Capture the cell that displays the provided text and extract its (x, y) central coordinate. 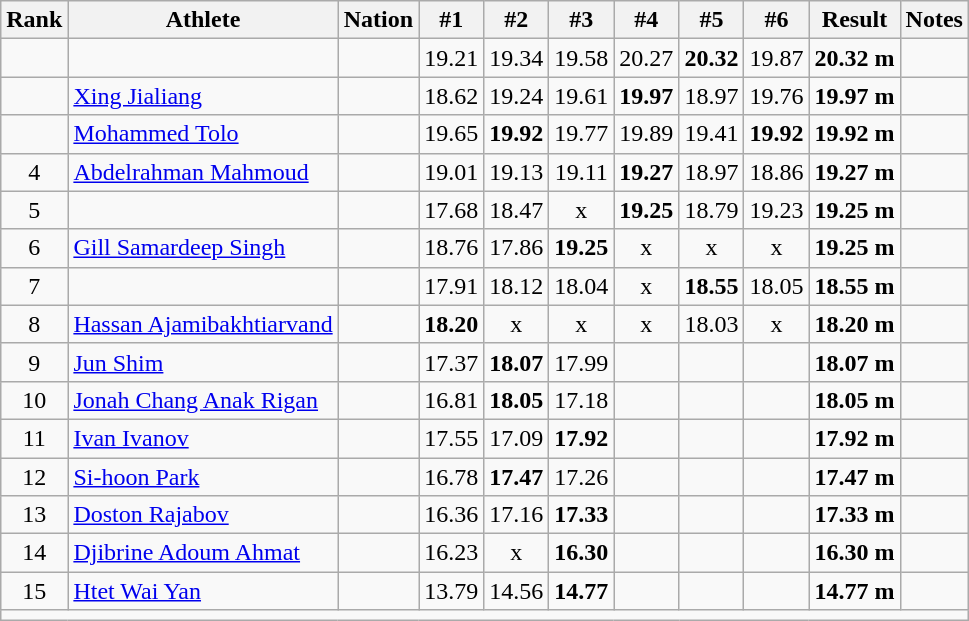
13.79 (452, 591)
Djibrine Adoum Ahmat (203, 553)
#4 (646, 20)
Athlete (203, 20)
5 (34, 210)
17.55 (452, 438)
14.77 m (854, 591)
19.77 (582, 134)
19.41 (712, 134)
16.30 m (854, 553)
18.03 (712, 324)
Jun Shim (203, 362)
18.76 (452, 248)
17.92 m (854, 438)
17.37 (452, 362)
19.65 (452, 134)
Gill Samardeep Singh (203, 248)
17.68 (452, 210)
Ivan Ivanov (203, 438)
18.04 (582, 286)
9 (34, 362)
Rank (34, 20)
Nation (378, 20)
18.20 m (854, 324)
18.12 (516, 286)
8 (34, 324)
#2 (516, 20)
17.18 (582, 400)
19.34 (516, 58)
Notes (934, 20)
18.07 m (854, 362)
20.32 (712, 58)
20.32 m (854, 58)
Abdelrahman Mahmoud (203, 172)
19.21 (452, 58)
19.01 (452, 172)
18.20 (452, 324)
17.99 (582, 362)
Htet Wai Yan (203, 591)
17.86 (516, 248)
19.11 (582, 172)
19.23 (776, 210)
17.09 (516, 438)
#6 (776, 20)
Xing Jialiang (203, 96)
13 (34, 515)
20.27 (646, 58)
19.89 (646, 134)
17.26 (582, 477)
#5 (712, 20)
17.47 m (854, 477)
19.61 (582, 96)
18.86 (776, 172)
16.36 (452, 515)
18.07 (516, 362)
4 (34, 172)
16.81 (452, 400)
7 (34, 286)
18.79 (712, 210)
17.16 (516, 515)
10 (34, 400)
Jonah Chang Anak Rigan (203, 400)
14 (34, 553)
17.33 m (854, 515)
14.77 (582, 591)
19.97 (646, 96)
17.47 (516, 477)
17.92 (582, 438)
11 (34, 438)
16.23 (452, 553)
19.24 (516, 96)
18.05 m (854, 400)
#1 (452, 20)
15 (34, 591)
19.87 (776, 58)
19.97 m (854, 96)
19.92 m (854, 134)
19.13 (516, 172)
17.33 (582, 515)
Doston Rajabov (203, 515)
19.58 (582, 58)
16.78 (452, 477)
14.56 (516, 591)
19.27 (646, 172)
17.91 (452, 286)
19.76 (776, 96)
Si-hoon Park (203, 477)
18.47 (516, 210)
6 (34, 248)
19.27 m (854, 172)
#3 (582, 20)
18.55 m (854, 286)
12 (34, 477)
Result (854, 20)
Mohammed Tolo (203, 134)
16.30 (582, 553)
18.62 (452, 96)
18.55 (712, 286)
Hassan Ajamibakhtiarvand (203, 324)
